Pinpoint the cell where the given text exists, returning its [X, Y] midpoint coordinate. 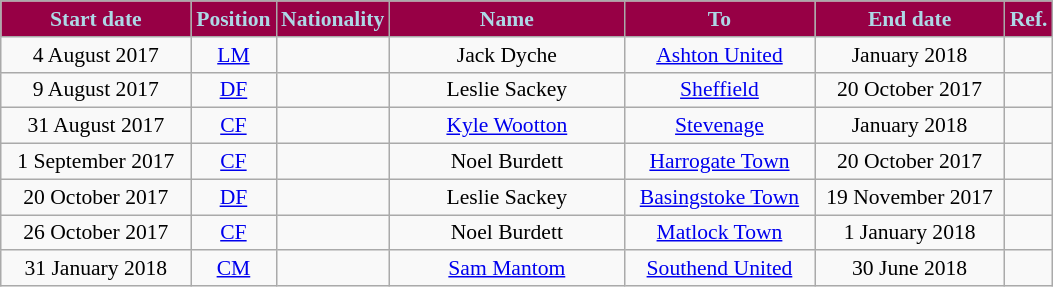
Kyle Wootton [506, 126]
Harrogate Town [719, 162]
Ref. [1029, 19]
LM [234, 55]
19 November 2017 [910, 197]
Name [506, 19]
End date [910, 19]
Sam Mantom [506, 269]
4 August 2017 [96, 55]
Matlock Town [719, 233]
9 August 2017 [96, 90]
31 January 2018 [96, 269]
Southend United [719, 269]
Basingstoke Town [719, 197]
Nationality [332, 19]
1 January 2018 [910, 233]
Ashton United [719, 55]
Position [234, 19]
31 August 2017 [96, 126]
Start date [96, 19]
1 September 2017 [96, 162]
CM [234, 269]
26 October 2017 [96, 233]
Sheffield [719, 90]
Jack Dyche [506, 55]
30 June 2018 [910, 269]
To [719, 19]
Stevenage [719, 126]
